Detect which cell encompasses the target text, then output its (x, y) center coordinate. 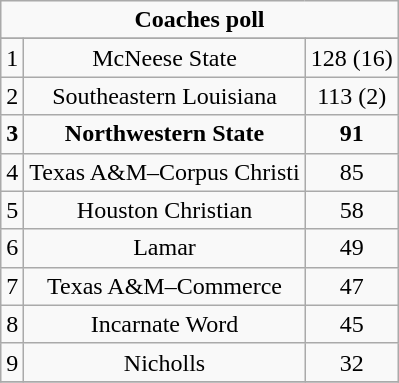
Coaches poll (200, 20)
128 (16) (352, 58)
4 (12, 172)
Nicholls (164, 362)
Southeastern Louisiana (164, 96)
8 (12, 324)
1 (12, 58)
49 (352, 248)
Lamar (164, 248)
47 (352, 286)
Texas A&M–Commerce (164, 286)
Northwestern State (164, 134)
5 (12, 210)
Houston Christian (164, 210)
McNeese State (164, 58)
3 (12, 134)
113 (2) (352, 96)
7 (12, 286)
58 (352, 210)
85 (352, 172)
9 (12, 362)
45 (352, 324)
32 (352, 362)
6 (12, 248)
2 (12, 96)
91 (352, 134)
Incarnate Word (164, 324)
Texas A&M–Corpus Christi (164, 172)
